From the cell containing the given text, extract its center point as (x, y) coordinate. 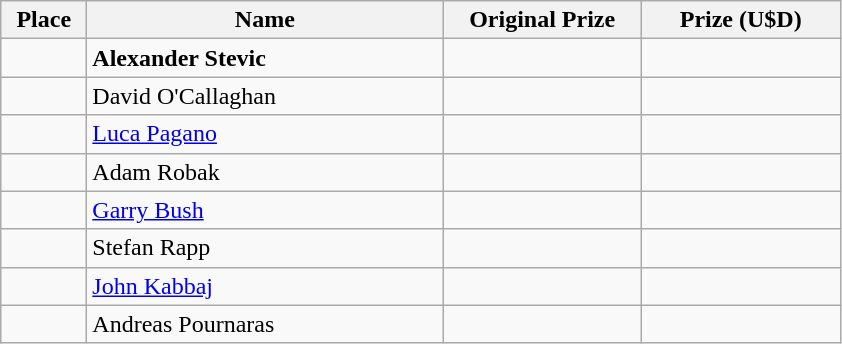
Adam Robak (265, 172)
Name (265, 20)
Alexander Stevic (265, 58)
Stefan Rapp (265, 248)
Garry Bush (265, 210)
Luca Pagano (265, 134)
Original Prize (542, 20)
Prize (U$D) (740, 20)
John Kabbaj (265, 286)
David O'Callaghan (265, 96)
Andreas Pournaras (265, 324)
Place (44, 20)
